Search for the cell housing the specified text and yield its [X, Y] center coordinate. 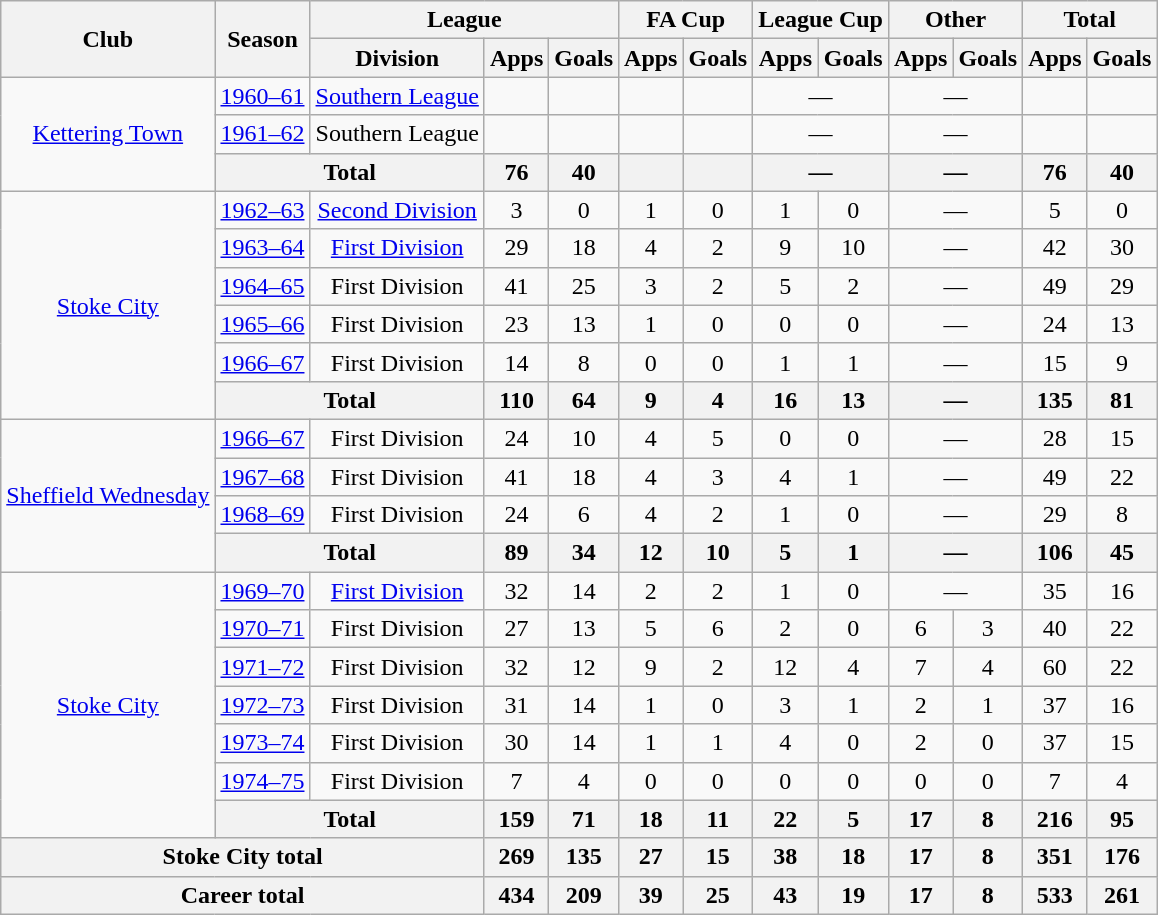
1965–66 [262, 324]
351 [1055, 857]
23 [516, 324]
Club [108, 39]
1970–71 [262, 629]
FA Cup [686, 20]
209 [584, 895]
Season [262, 39]
Career total [243, 895]
1963–64 [262, 248]
1972–73 [262, 705]
533 [1055, 895]
28 [1055, 438]
60 [1055, 667]
106 [1055, 553]
43 [786, 895]
89 [516, 553]
1967–68 [262, 477]
League Cup [821, 20]
1973–74 [262, 743]
38 [786, 857]
31 [516, 705]
42 [1055, 248]
1968–69 [262, 515]
45 [1122, 553]
216 [1055, 819]
269 [516, 857]
1964–65 [262, 286]
39 [651, 895]
176 [1122, 857]
35 [1055, 591]
Sheffield Wednesday [108, 495]
159 [516, 819]
Stoke City total [243, 857]
Division [397, 58]
Second Division [397, 210]
81 [1122, 400]
1971–72 [262, 667]
110 [516, 400]
1974–75 [262, 781]
1969–70 [262, 591]
League [464, 20]
19 [854, 895]
95 [1122, 819]
1962–63 [262, 210]
71 [584, 819]
34 [584, 553]
Kettering Town [108, 134]
434 [516, 895]
261 [1122, 895]
1960–61 [262, 96]
1961–62 [262, 134]
Other [955, 20]
11 [718, 819]
64 [584, 400]
